Return the (x, y) coordinate for the center point of the cell that contains the specified text.  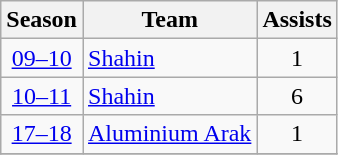
Team (169, 20)
17–18 (42, 134)
Assists (297, 20)
6 (297, 96)
09–10 (42, 58)
Aluminium Arak (169, 134)
10–11 (42, 96)
Season (42, 20)
